For the text-containing cell, return its midpoint in [x, y] coordinate format. 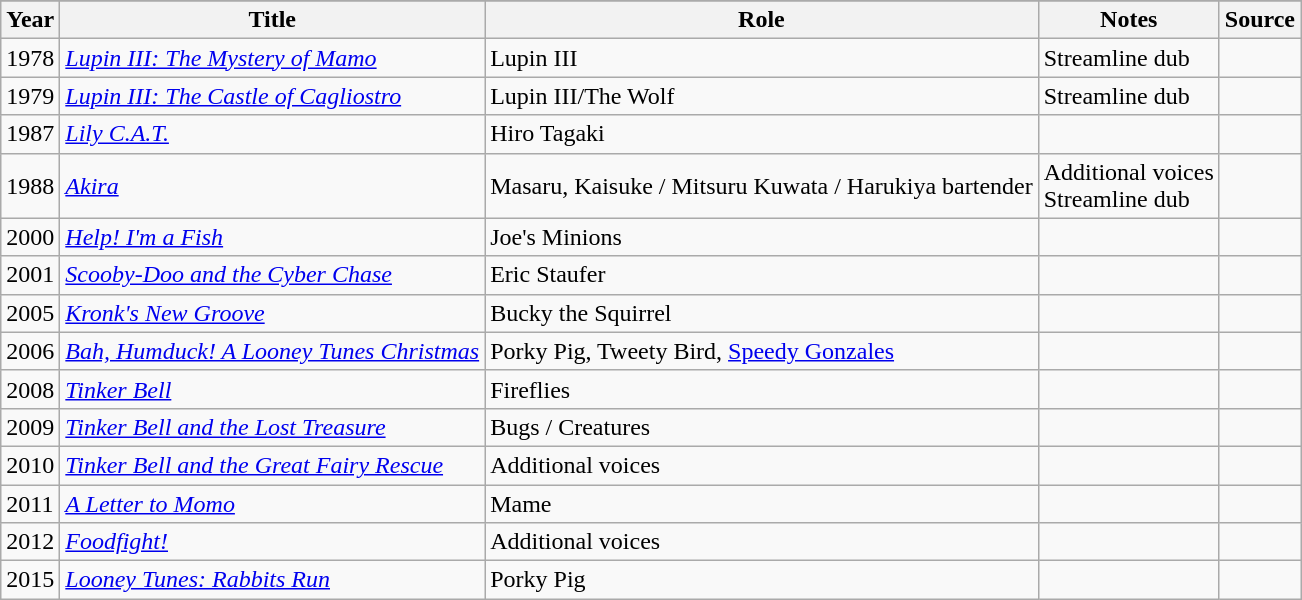
Porky Pig, Tweety Bird, Speedy Gonzales [762, 351]
Scooby-Doo and the Cyber Chase [272, 275]
Bah, Humduck! A Looney Tunes Christmas [272, 351]
2010 [30, 465]
1979 [30, 96]
2015 [30, 580]
Additional voicesStreamline dub [1128, 186]
Lupin III [762, 58]
2001 [30, 275]
Joe's Minions [762, 237]
2005 [30, 313]
Akira [272, 186]
Mame [762, 503]
Tinker Bell and the Great Fairy Rescue [272, 465]
1987 [30, 134]
2006 [30, 351]
Lily C.A.T. [272, 134]
2012 [30, 542]
Looney Tunes: Rabbits Run [272, 580]
Fireflies [762, 389]
Bucky the Squirrel [762, 313]
Kronk's New Groove [272, 313]
Eric Staufer [762, 275]
2008 [30, 389]
1988 [30, 186]
Masaru, Kaisuke / Mitsuru Kuwata / Harukiya bartender [762, 186]
A Letter to Momo [272, 503]
Tinker Bell [272, 389]
2009 [30, 427]
Porky Pig [762, 580]
Hiro Tagaki [762, 134]
Help! I'm a Fish [272, 237]
Title [272, 20]
Lupin III/The Wolf [762, 96]
Tinker Bell and the Lost Treasure [272, 427]
2000 [30, 237]
Role [762, 20]
Bugs / Creatures [762, 427]
Source [1260, 20]
2011 [30, 503]
Lupin III: The Castle of Cagliostro [272, 96]
Notes [1128, 20]
Year [30, 20]
1978 [30, 58]
Foodfight! [272, 542]
Lupin III: The Mystery of Mamo [272, 58]
